Identify which cell holds the provided text, then report its (x, y) central coordinate. 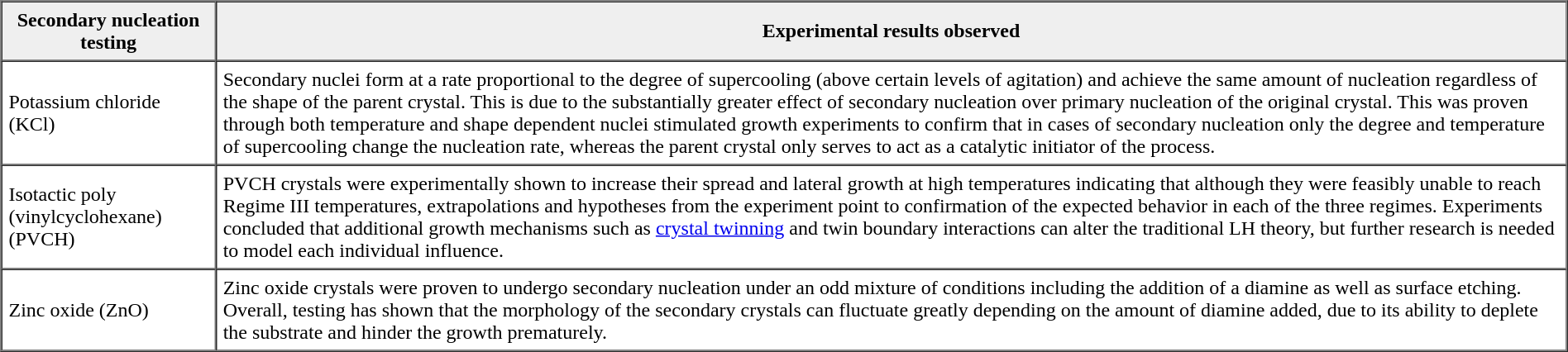
Potassium chloride (KCl) (109, 113)
Isotactic poly (vinylcyclohexane) (PVCH) (109, 217)
Zinc oxide (ZnO) (109, 311)
Experimental results observed (892, 31)
Secondary nucleation testing (109, 31)
